Determine the (X, Y) coordinate at the center of the cell enclosing the given text.  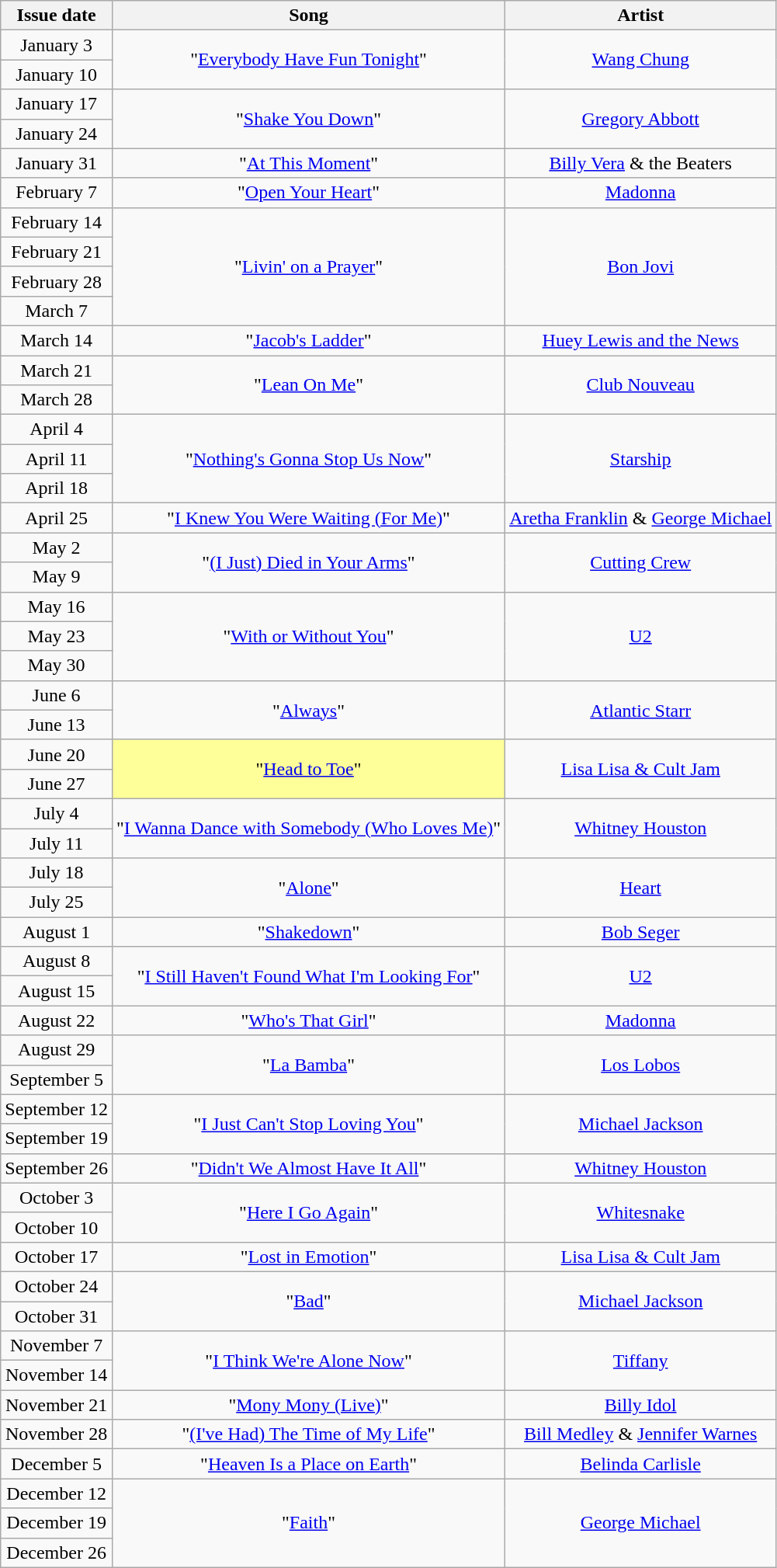
March 21 (57, 370)
"Lost in Emotion" (308, 1257)
Belinda Carlisle (641, 1464)
Aretha Franklin & George Michael (641, 518)
"(I've Had) The Time of My Life" (308, 1434)
December 26 (57, 1552)
January 17 (57, 104)
"Who's That Girl" (308, 1020)
January 24 (57, 134)
March 7 (57, 311)
April 25 (57, 518)
"I Wanna Dance with Somebody (Who Loves Me)" (308, 828)
June 6 (57, 695)
Billy Vera & the Beaters (641, 163)
"Open Your Heart" (308, 193)
Bon Jovi (641, 266)
April 4 (57, 429)
Artist (641, 16)
"Livin' on a Prayer" (308, 266)
"Here I Go Again" (308, 1212)
Tiffany (641, 1361)
March 28 (57, 400)
December 19 (57, 1523)
December 5 (57, 1464)
August 8 (57, 961)
"Jacob's Ladder" (308, 340)
"Mony Mony (Live)" (308, 1405)
May 2 (57, 548)
Atlantic Starr (641, 710)
"At This Moment" (308, 163)
July 25 (57, 902)
February 14 (57, 222)
"La Bamba" (308, 1065)
January 3 (57, 45)
March 14 (57, 340)
December 12 (57, 1493)
Huey Lewis and the News (641, 340)
November 7 (57, 1346)
January 10 (57, 75)
October 24 (57, 1286)
October 31 (57, 1316)
Bill Medley & Jennifer Warnes (641, 1434)
"Shakedown" (308, 932)
"Shake You Down" (308, 119)
April 11 (57, 459)
Heart (641, 888)
"Alone" (308, 888)
Issue date (57, 16)
May 23 (57, 636)
August 1 (57, 932)
Club Nouveau (641, 385)
September 19 (57, 1139)
Song (308, 16)
July 11 (57, 843)
"I Still Haven't Found What I'm Looking For" (308, 976)
July 18 (57, 873)
September 12 (57, 1109)
May 30 (57, 666)
Cutting Crew (641, 562)
George Michael (641, 1523)
October 3 (57, 1198)
January 31 (57, 163)
Bob Seger (641, 932)
"Didn't We Almost Have It All" (308, 1168)
"Always" (308, 710)
August 22 (57, 1020)
May 16 (57, 607)
"I Think We're Alone Now" (308, 1361)
June 20 (57, 754)
February 28 (57, 281)
September 26 (57, 1168)
"I Just Can't Stop Loving You" (308, 1124)
November 14 (57, 1375)
October 17 (57, 1257)
June 27 (57, 784)
February 7 (57, 193)
"With or Without You" (308, 636)
November 21 (57, 1405)
Whitesnake (641, 1212)
May 9 (57, 577)
November 28 (57, 1434)
April 18 (57, 488)
"Head to Toe" (308, 769)
June 13 (57, 725)
Billy Idol (641, 1405)
Starship (641, 459)
"Everybody Have Fun Tonight" (308, 60)
Los Lobos (641, 1065)
February 21 (57, 252)
"I Knew You Were Waiting (For Me)" (308, 518)
September 5 (57, 1080)
October 10 (57, 1227)
July 4 (57, 813)
August 15 (57, 991)
"Lean On Me" (308, 385)
August 29 (57, 1050)
"Faith" (308, 1523)
Wang Chung (641, 60)
"Bad" (308, 1301)
"(I Just) Died in Your Arms" (308, 562)
"Nothing's Gonna Stop Us Now" (308, 459)
Gregory Abbott (641, 119)
"Heaven Is a Place on Earth" (308, 1464)
